Provide the (X, Y) coordinate of the cell's center where the given text is located.  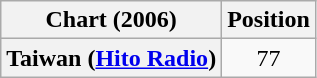
Position (269, 20)
Taiwan (Hito Radio) (112, 58)
77 (269, 58)
Chart (2006) (112, 20)
